Return [x, y] of the center of cell containing provided text 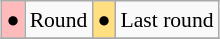
Round [59, 20]
Last round [168, 20]
